Scan for the cell matching the given text and deliver its [x, y] coordinate at center. 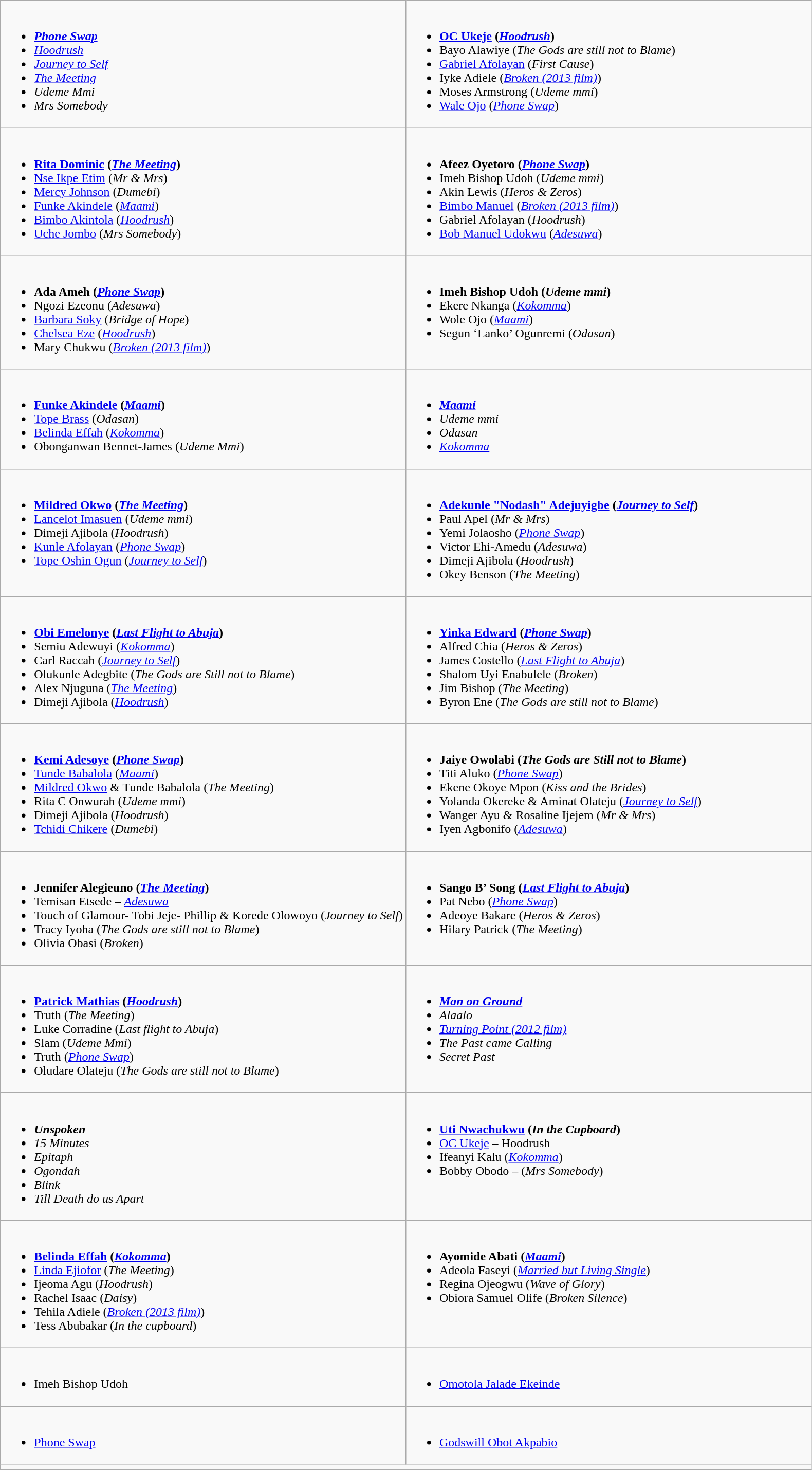
Imeh Bishop Udoh [204, 1377]
Phone Swap [204, 1435]
Omotola Jalade Ekeinde [608, 1377]
MaamiUdeme mmiOdasanKokomma [608, 419]
Unspoken15 MinutesEpitaphOgondahBlinkTill Death do us Apart [204, 1156]
Ayomide Abati (Maami)Adeola Faseyi (Married but Living Single)Regina Ojeogwu (Wave of Glory)Obiora Samuel Olife (Broken Silence) [608, 1284]
Phone SwapHoodrushJourney to SelfThe MeetingUdeme MmiMrs Somebody [204, 64]
Sango B’ Song (Last Flight to Abuja)Pat Nebo (Phone Swap)Adeoye Bakare (Heros & Zeros)Hilary Patrick (The Meeting) [608, 908]
Uti Nwachukwu (In the Cupboard)OC Ukeje – HoodrushIfeanyi Kalu (Kokomma)Bobby Obodo – (Mrs Somebody) [608, 1156]
Rita Dominic (The Meeting)Nse Ikpe Etim (Mr & Mrs)Mercy Johnson (Dumebi)Funke Akindele (Maami)Bimbo Akintola (Hoodrush)Uche Jombo (Mrs Somebody) [204, 192]
Imeh Bishop Udoh (Udeme mmi)Ekere Nkanga (Kokomma)Wole Ojo (Maami)Segun ‘Lanko’ Ogunremi (Odasan) [608, 313]
Mildred Okwo (The Meeting)Lancelot Imasuen (Udeme mmi)Dimeji Ajibola (Hoodrush)Kunle Afolayan (Phone Swap)Tope Oshin Ogun (Journey to Self) [204, 533]
Man on GroundAlaaloTurning Point (2012 film)The Past came CallingSecret Past [608, 1029]
Ada Ameh (Phone Swap)Ngozi Ezeonu (Adesuwa)Barbara Soky (Bridge of Hope)Chelsea Eze (Hoodrush)Mary Chukwu (Broken (2013 film)) [204, 313]
Godswill Obot Akpabio [608, 1435]
Funke Akindele (Maami)Tope Brass (Odasan)Belinda Effah (Kokomma)Obonganwan Bennet-James (Udeme Mmi) [204, 419]
